Pinpoint the cell where the given text exists, returning its (x, y) midpoint coordinate. 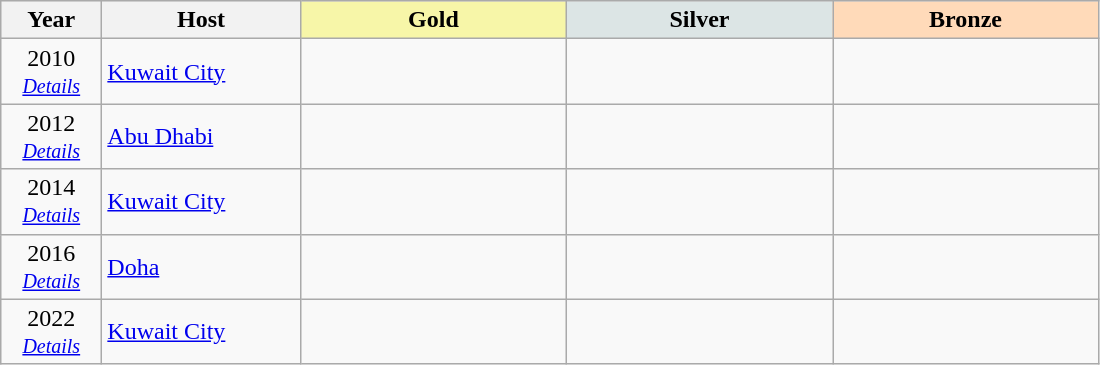
Year (52, 20)
Host (202, 20)
Gold (433, 20)
Bronze (965, 20)
2016Details (52, 266)
Abu Dhabi (202, 136)
2014Details (52, 202)
2022Details (52, 332)
Silver (699, 20)
2010Details (52, 72)
2012Details (52, 136)
Doha (202, 266)
